For the text-containing cell, return its midpoint in [x, y] coordinate format. 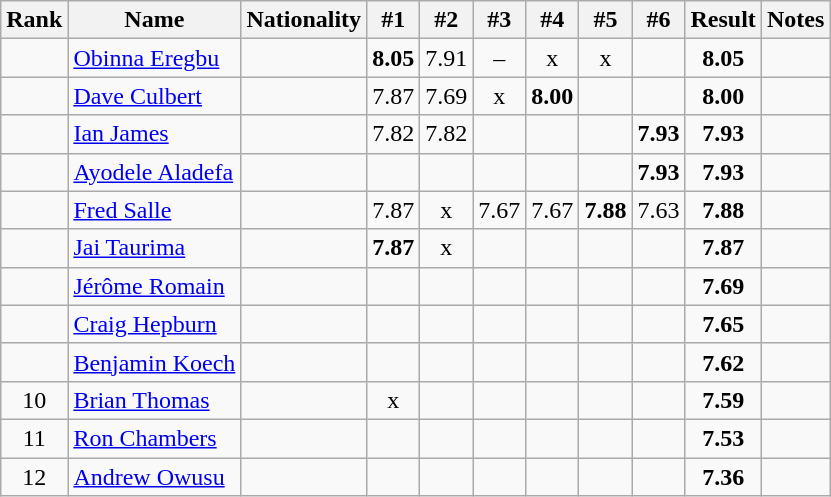
Jai Taurima [154, 248]
Rank [34, 20]
7.91 [446, 58]
12 [34, 477]
Fred Salle [154, 210]
10 [34, 400]
Brian Thomas [154, 400]
#6 [658, 20]
#2 [446, 20]
7.36 [723, 477]
7.59 [723, 400]
7.63 [658, 210]
Notes [795, 20]
11 [34, 438]
Craig Hepburn [154, 324]
Obinna Eregbu [154, 58]
#1 [394, 20]
Nationality [304, 20]
Ron Chambers [154, 438]
#5 [606, 20]
Name [154, 20]
#4 [552, 20]
Ayodele Aladefa [154, 172]
#3 [500, 20]
7.65 [723, 324]
Ian James [154, 134]
Benjamin Koech [154, 362]
Andrew Owusu [154, 477]
Jérôme Romain [154, 286]
7.53 [723, 438]
Result [723, 20]
– [500, 58]
7.62 [723, 362]
Dave Culbert [154, 96]
